Capture the cell that displays the provided text and extract its [x, y] central coordinate. 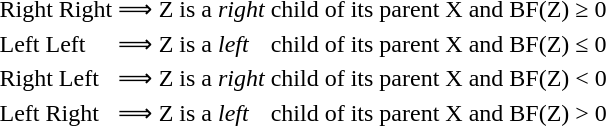
⟹ Z is a right [192, 78]
⟹ Z is a left [192, 44]
